Provide the [X, Y] coordinate of the cell's center where the given text is located.  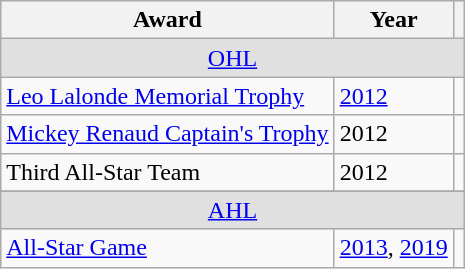
Mickey Renaud Captain's Trophy [168, 134]
Leo Lalonde Memorial Trophy [168, 96]
OHL [233, 58]
All-Star Game [168, 248]
Third All-Star Team [168, 172]
Award [168, 20]
2013, 2019 [394, 248]
AHL [233, 210]
Year [394, 20]
